Capture the cell that displays the provided text and extract its [X, Y] central coordinate. 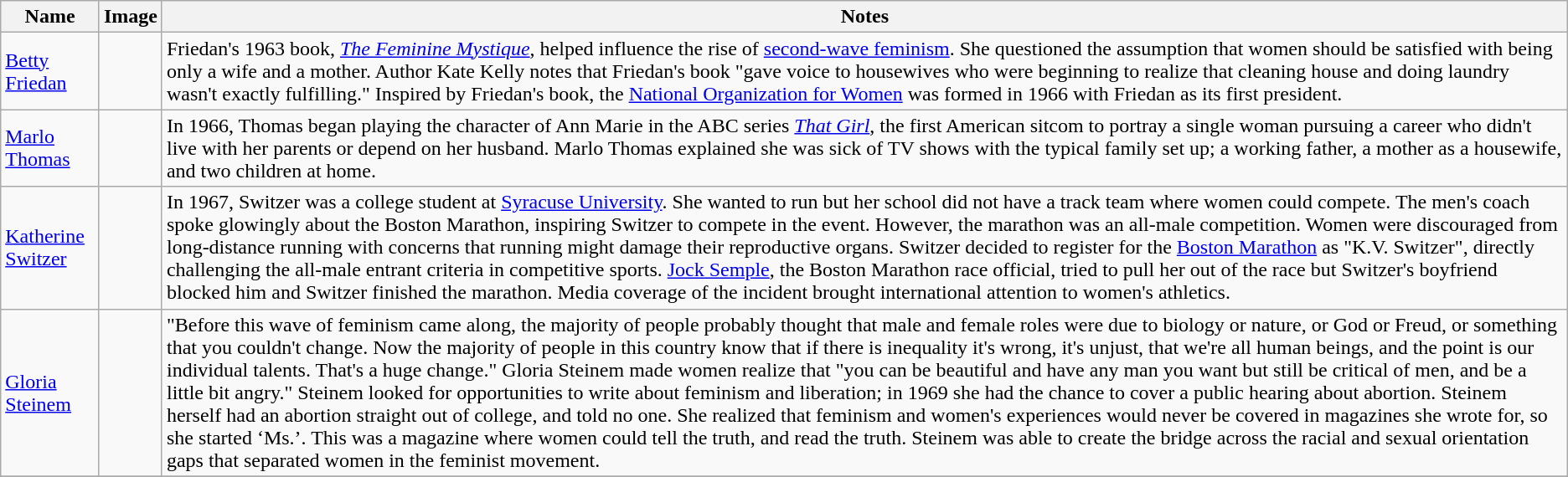
Betty Friedan [50, 71]
Marlo Thomas [50, 148]
Name [50, 17]
Katherine Switzer [50, 248]
Gloria Steinem [50, 392]
Image [131, 17]
Notes [864, 17]
